Return [X, Y] of the center of cell containing provided text 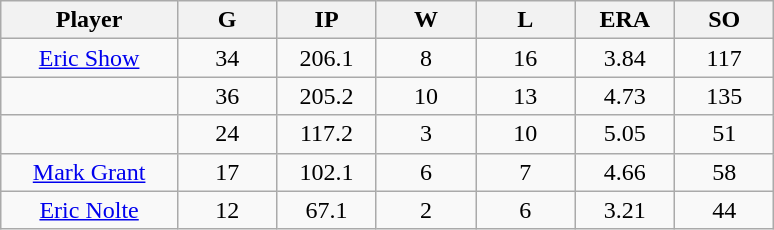
IP [326, 20]
ERA [624, 20]
5.05 [624, 134]
4.73 [624, 96]
3.84 [624, 58]
16 [526, 58]
8 [426, 58]
102.1 [326, 172]
206.1 [326, 58]
117.2 [326, 134]
51 [724, 134]
13 [526, 96]
7 [526, 172]
17 [226, 172]
Mark Grant [90, 172]
SO [724, 20]
Eric Nolte [90, 210]
58 [724, 172]
205.2 [326, 96]
Eric Show [90, 58]
Player [90, 20]
12 [226, 210]
G [226, 20]
24 [226, 134]
3.21 [624, 210]
44 [724, 210]
67.1 [326, 210]
W [426, 20]
2 [426, 210]
117 [724, 58]
L [526, 20]
3 [426, 134]
34 [226, 58]
36 [226, 96]
4.66 [624, 172]
135 [724, 96]
